Identify which cell holds the provided text, then report its [X, Y] central coordinate. 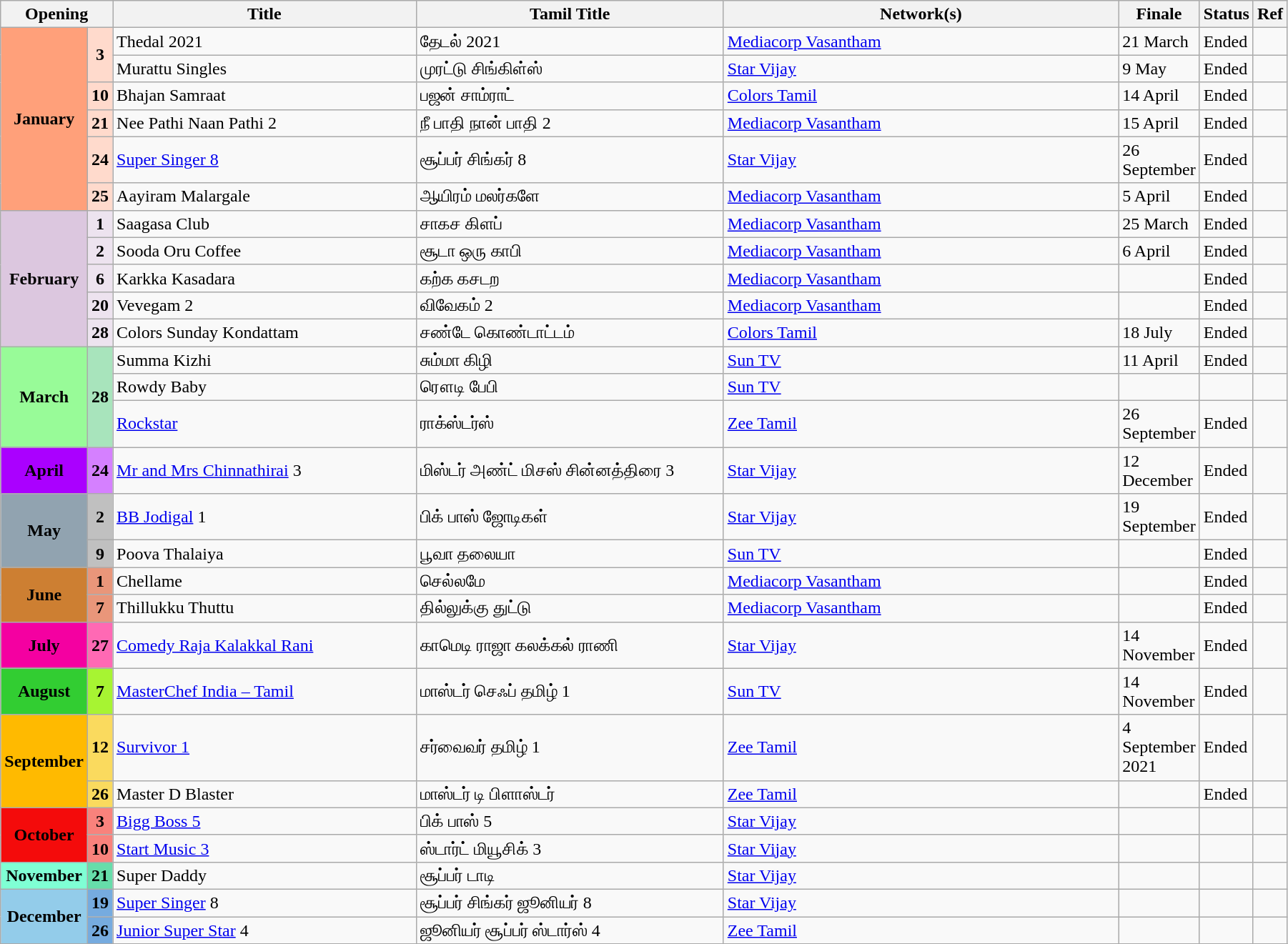
Survivor 1 [264, 747]
Poova Thalaiya [264, 554]
சாகச கிளப் [570, 224]
Title [264, 14]
மிஸ்டர் அண்ட் மிசஸ் சின்னத்திரை 3 [570, 470]
பிக் பாஸ் ஜோடிகள் [570, 517]
5 April [1159, 197]
கற்க கசடற [570, 278]
May [44, 530]
14 April [1159, 96]
Opening [57, 14]
27 [100, 645]
Summa Kizhi [264, 359]
ஆயிரம் மலர்களே [570, 197]
Network(s) [921, 14]
25 [100, 197]
Saagasa Club [264, 224]
தேடல் 2021 [570, 41]
சூடா ஒரு காபி [570, 251]
Chellame [264, 581]
Colors Sunday Kondattam [264, 332]
Mr and Mrs Chinnathirai 3 [264, 470]
June [44, 595]
9 May [1159, 69]
March [44, 396]
December [44, 916]
6 [100, 278]
சூப்பர் டாடி [570, 875]
சூப்பர் சிங்கர் 8 [570, 160]
Murattu Singles [264, 69]
தில்லுக்கு துட்டு [570, 608]
பஜன் சாம்ராட் [570, 96]
Sooda Oru Coffee [264, 251]
ஜூனியர் சூப்பர் ஸ்டார்ஸ் 4 [570, 930]
Karkka Kasadara [264, 278]
4 September 2021 [1159, 747]
Nee Pathi Naan Pathi 2 [264, 123]
April [44, 470]
பூவா தலையா [570, 554]
Super Daddy [264, 875]
Comedy Raja Kalakkal Rani [264, 645]
ராக்ஸ்டர்ஸ் [570, 424]
Ref [1269, 14]
நீ பாதி நான் பாதி 2 [570, 123]
January [44, 119]
Junior Super Star 4 [264, 930]
September [44, 761]
19 September [1159, 517]
MasterChef India – Tamil [264, 692]
February [44, 278]
மாஸ்டர் டி பிளாஸ்டர் [570, 794]
சும்மா கிழி [570, 359]
August [44, 692]
18 July [1159, 332]
9 [100, 554]
Master D Blaster [264, 794]
Status [1227, 14]
Thillukku Thuttu [264, 608]
செல்லமே [570, 581]
ரௌடி பேபி [570, 387]
பிக் பாஸ் 5 [570, 821]
ஸ்டார்ட் மியூசிக் 3 [570, 848]
சண்டே கொண்டாட்டம் [570, 332]
Tamil Title [570, 14]
BB Jodigal 1 [264, 517]
19 [100, 903]
6 April [1159, 251]
20 [100, 305]
25 March [1159, 224]
November [44, 875]
Rockstar [264, 424]
Rowdy Baby [264, 387]
Vevegam 2 [264, 305]
மாஸ்டர் செஃப் தமிழ் 1 [570, 692]
11 April [1159, 359]
12 December [1159, 470]
Bhajan Samraat [264, 96]
Thedal 2021 [264, 41]
காமெடி ராஜா கலக்கல் ராணி [570, 645]
சூப்பர் சிங்கர் ஜூனியர் 8 [570, 903]
15 April [1159, 123]
விவேகம் 2 [570, 305]
Finale [1159, 14]
Start Music 3 [264, 848]
October [44, 835]
Bigg Boss 5 [264, 821]
முரட்டு சிங்கிள்ஸ் [570, 69]
12 [100, 747]
சர்வைவர் தமிழ் 1 [570, 747]
21 March [1159, 41]
July [44, 645]
Aayiram Malargale [264, 197]
